For the text-containing cell, return its midpoint in (X, Y) coordinate format. 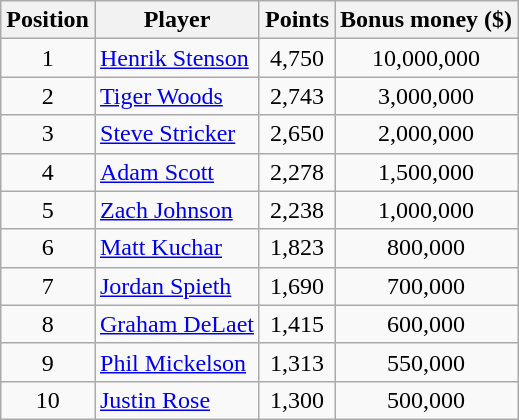
3 (48, 134)
Player (176, 20)
550,000 (426, 362)
2,238 (296, 210)
Phil Mickelson (176, 362)
700,000 (426, 286)
Justin Rose (176, 400)
1,000,000 (426, 210)
2,743 (296, 96)
7 (48, 286)
2,000,000 (426, 134)
2 (48, 96)
Jordan Spieth (176, 286)
Tiger Woods (176, 96)
Steve Stricker (176, 134)
Henrik Stenson (176, 58)
1,500,000 (426, 172)
6 (48, 248)
Points (296, 20)
600,000 (426, 324)
1 (48, 58)
1,415 (296, 324)
500,000 (426, 400)
Position (48, 20)
Adam Scott (176, 172)
1,823 (296, 248)
3,000,000 (426, 96)
1,313 (296, 362)
9 (48, 362)
Zach Johnson (176, 210)
1,690 (296, 286)
8 (48, 324)
Matt Kuchar (176, 248)
4,750 (296, 58)
2,278 (296, 172)
Graham DeLaet (176, 324)
Bonus money ($) (426, 20)
800,000 (426, 248)
2,650 (296, 134)
4 (48, 172)
10 (48, 400)
1,300 (296, 400)
10,000,000 (426, 58)
5 (48, 210)
